Return the (X, Y) coordinate for the center point of the cell that contains the specified text.  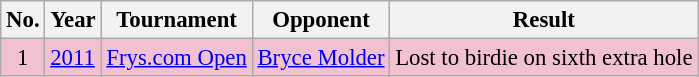
2011 (73, 58)
Lost to birdie on sixth extra hole (544, 58)
Bryce Molder (321, 58)
Frys.com Open (176, 58)
Result (544, 20)
Year (73, 20)
Tournament (176, 20)
1 (23, 58)
Opponent (321, 20)
No. (23, 20)
